Pinpoint the cell where the given text exists, returning its (x, y) midpoint coordinate. 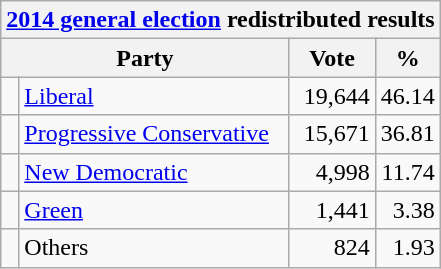
46.14 (408, 96)
36.81 (408, 134)
1,441 (332, 210)
19,644 (332, 96)
3.38 (408, 210)
Liberal (154, 96)
Party (145, 58)
New Democratic (154, 172)
15,671 (332, 134)
2014 general election redistributed results (220, 20)
Others (154, 248)
Vote (332, 58)
% (408, 58)
Progressive Conservative (154, 134)
1.93 (408, 248)
824 (332, 248)
11.74 (408, 172)
4,998 (332, 172)
Green (154, 210)
